Find where the given text appears and provide that cell's center as (X, Y) coordinate. 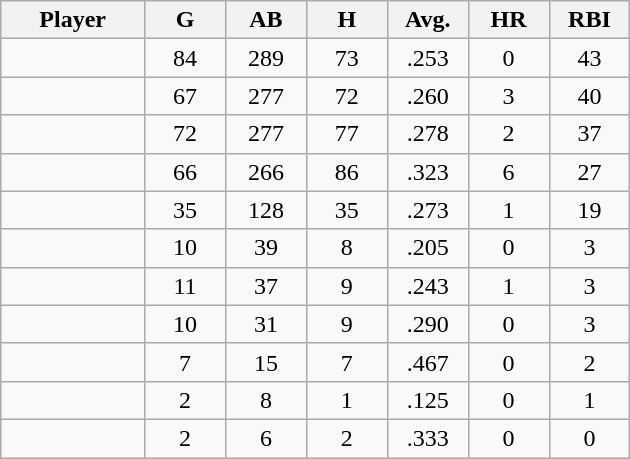
.260 (428, 96)
.243 (428, 286)
Avg. (428, 20)
.253 (428, 58)
66 (186, 172)
19 (590, 210)
Player (73, 20)
73 (346, 58)
128 (266, 210)
31 (266, 324)
RBI (590, 20)
289 (266, 58)
84 (186, 58)
.333 (428, 438)
11 (186, 286)
G (186, 20)
.205 (428, 248)
AB (266, 20)
.125 (428, 400)
HR (508, 20)
39 (266, 248)
40 (590, 96)
43 (590, 58)
266 (266, 172)
15 (266, 362)
.467 (428, 362)
77 (346, 134)
.290 (428, 324)
.323 (428, 172)
27 (590, 172)
.273 (428, 210)
H (346, 20)
67 (186, 96)
86 (346, 172)
.278 (428, 134)
